Determine the (X, Y) coordinate at the center of the cell enclosing the given text.  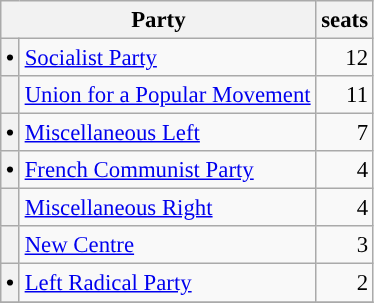
12 (344, 58)
11 (344, 95)
7 (344, 133)
New Centre (168, 245)
Miscellaneous Right (168, 208)
Socialist Party (168, 58)
Union for a Popular Movement (168, 95)
Left Radical Party (168, 283)
Party (158, 20)
2 (344, 283)
French Communist Party (168, 170)
Miscellaneous Left (168, 133)
3 (344, 245)
seats (344, 20)
